Capture the cell that displays the provided text and extract its (X, Y) central coordinate. 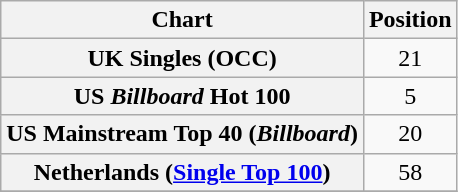
US Mainstream Top 40 (Billboard) (182, 134)
58 (410, 172)
20 (410, 134)
Netherlands (Single Top 100) (182, 172)
Position (410, 20)
21 (410, 58)
UK Singles (OCC) (182, 58)
5 (410, 96)
Chart (182, 20)
US Billboard Hot 100 (182, 96)
